Identify which cell holds the provided text, then report its [X, Y] central coordinate. 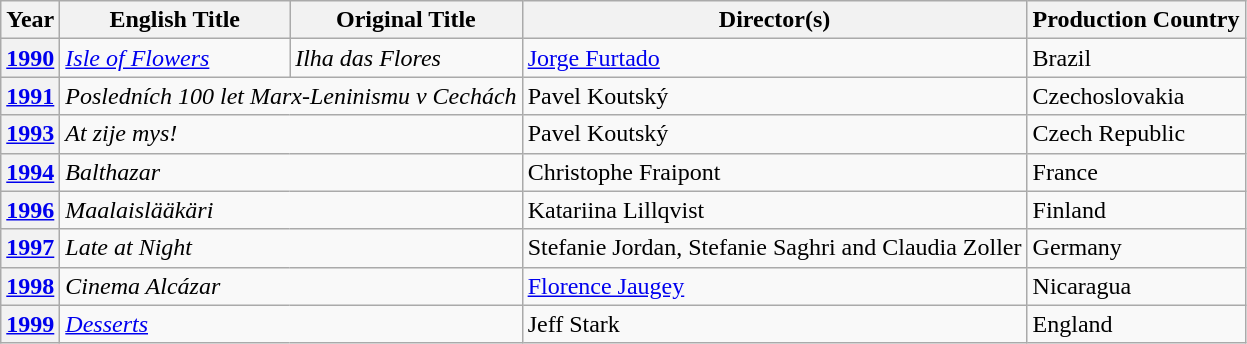
English Title [175, 20]
Stefanie Jordan, Stefanie Saghri and Claudia Zoller [774, 248]
England [1136, 324]
Posledních 100 let Marx-Leninismu v Cechách [291, 96]
Original Title [406, 20]
Jeff Stark [774, 324]
Year [30, 20]
Maalaislääkäri [291, 210]
1994 [30, 172]
1996 [30, 210]
Florence Jaugey [774, 286]
Brazil [1136, 58]
Czech Republic [1136, 134]
Desserts [291, 324]
At zije mys! [291, 134]
Jorge Furtado [774, 58]
Late at Night [291, 248]
1997 [30, 248]
1993 [30, 134]
1991 [30, 96]
Isle of Flowers [175, 58]
1998 [30, 286]
Christophe Fraipont [774, 172]
Director(s) [774, 20]
Cinema Alcázar [291, 286]
Czechoslovakia [1136, 96]
Balthazar [291, 172]
Germany [1136, 248]
Ilha das Flores [406, 58]
Production Country [1136, 20]
Katariina Lillqvist [774, 210]
1999 [30, 324]
1990 [30, 58]
Nicaragua [1136, 286]
Finland [1136, 210]
France [1136, 172]
